Output the (X, Y) coordinate of the center of the cell containing the given text.  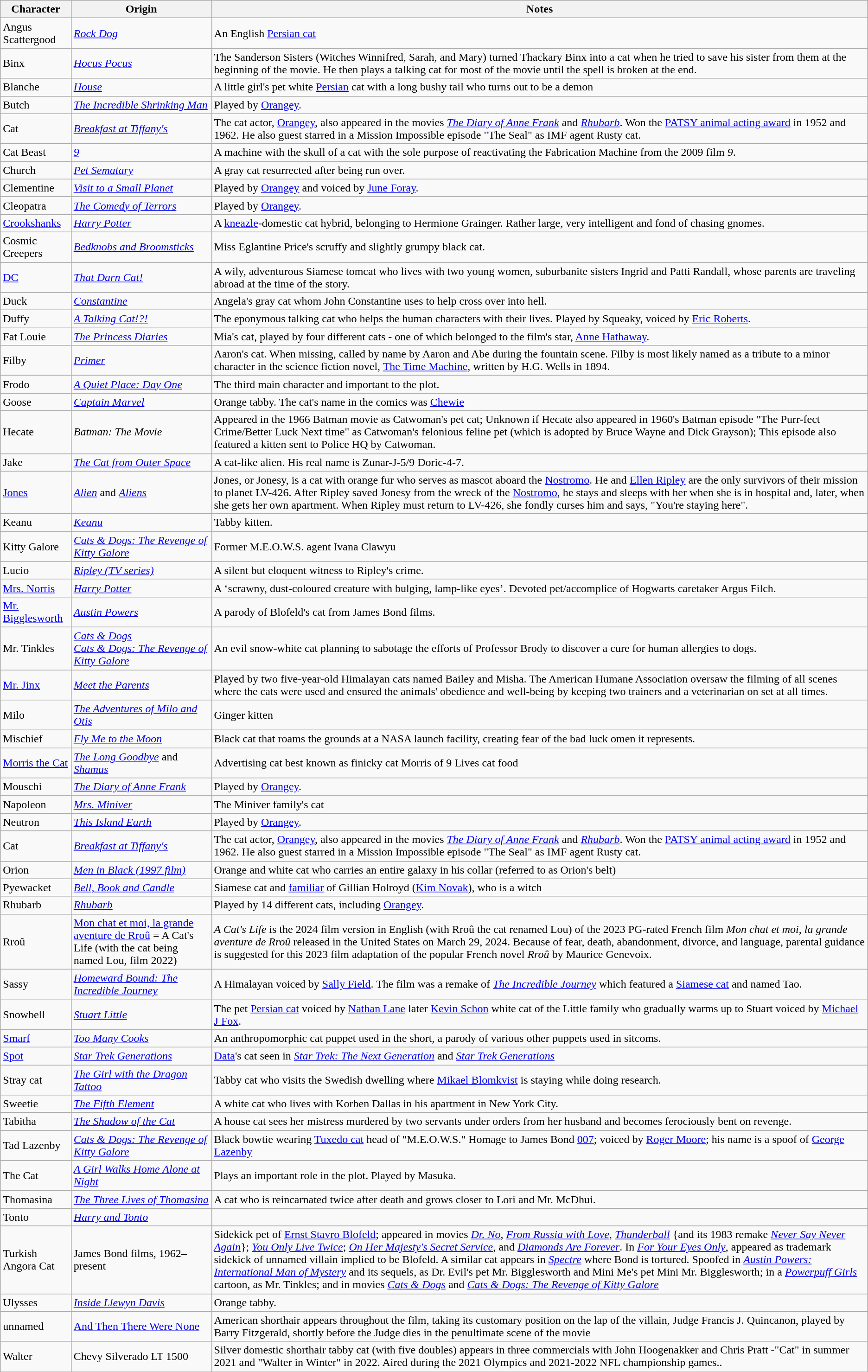
Tabby kitten. (540, 523)
Plays an important role in the plot. Played by Masuka. (540, 1176)
Ginger kitten (540, 715)
Former M.E.O.W.S. agent Ivana Clawyu (540, 546)
Mischief (36, 739)
Played by 14 different cats, including Orangey. (540, 905)
Jones (36, 492)
Austin Powers (141, 612)
Cat Beast (36, 153)
The Three Lives of Thomasina (141, 1200)
Mr. Jinx (36, 684)
The Long Goodbye and Shamus (141, 763)
A Quiet Place: Day One (141, 384)
Angela's gray cat whom John Constantine uses to help cross over into hell. (540, 301)
Black cat that roams the grounds at a NASA launch facility, creating fear of the bad luck omen it represents. (540, 739)
Orion (36, 870)
The Comedy of Terrors (141, 205)
Inside Llewyn Davis (141, 1302)
Filby (36, 361)
Thomasina (36, 1200)
Data's cat seen in Star Trek: The Next Generation and Star Trek Generations (540, 1056)
Fat Louie (36, 337)
Frodo (36, 384)
A Himalayan voiced by Sally Field. The film was a remake of The Incredible Journey which featured a Siamese cat and named Tao. (540, 984)
Tonto (36, 1217)
This Island Earth (141, 822)
Sweetie (36, 1104)
James Bond films, 1962–present (141, 1260)
Cats & DogsCats & Dogs: The Revenge of Kitty Galore (141, 648)
Captain Marvel (141, 402)
unnamed (36, 1326)
Alien and Aliens (141, 492)
Mouschi (36, 787)
Ripley (TV series) (141, 570)
The Incredible Shrinking Man (141, 105)
Primer (141, 361)
A Girl Walks Home Alone at Night (141, 1176)
The third main character and important to the plot. (540, 384)
Black bowtie wearing Tuxedo cat head of "M.E.O.W.S." Homage to James Bond 007; voiced by Roger Moore; his name is a spoof of George Lazenby (540, 1145)
Tabby cat who visits the Swedish dwelling where Mikael Blomkvist is staying while doing research. (540, 1079)
Homeward Bound: The Incredible Journey (141, 984)
That Darn Cat! (141, 277)
Men in Black (1997 film) (141, 870)
Ulysses (36, 1302)
Origin (141, 9)
And Then There Were None (141, 1326)
A little girl's pet white Persian cat with a long bushy tail who turns out to be a demon (540, 87)
Napoleon (36, 804)
Snowbell (36, 1015)
Batman: The Movie (141, 432)
Bedknobs and Broomsticks (141, 247)
Too Many Cooks (141, 1038)
Cleopatra (36, 205)
Morris the Cat (36, 763)
A kneazle-domestic cat hybrid, belonging to Hermione Grainger. Rather large, very intelligent and fond of chasing gnomes. (540, 223)
Sassy (36, 984)
Duck (36, 301)
Miss Eglantine Price's scruffy and slightly grumpy black cat. (540, 247)
A machine with the skull of a cat with the sole purpose of reactivating the Fabrication Machine from the 2009 film 9. (540, 153)
A cat-like alien. His real name is Zunar-J-5/9 Doric-4-7. (540, 462)
Kitty Galore (36, 546)
The Adventures of Milo and Otis (141, 715)
Lucio (36, 570)
Mon chat et moi, la grande aventure de Rroû = A Cat's Life (with the cat being named Lou, film 2022) (141, 941)
A house cat sees her mistress murdered by two servants under orders from her husband and becomes ferociously bent on revenge. (540, 1122)
Jake (36, 462)
Pet Sematary (141, 170)
Rroû (36, 941)
Mrs. Norris (36, 588)
The Cat (36, 1176)
Star Trek Generations (141, 1056)
Smarf (36, 1038)
Turkish Angora Cat (36, 1260)
An English Persian cat (540, 33)
Played by Orangey and voiced by June Foray. (540, 188)
Crookshanks (36, 223)
Orange and white cat who carries an entire galaxy in his collar (referred to as Orion's belt) (540, 870)
Angus Scattergood (36, 33)
The pet Persian cat voiced by Nathan Lane later Kevin Schon white cat of the Little family who gradually warms up to Stuart voiced by Michael J Fox. (540, 1015)
Neutron (36, 822)
Blanche (36, 87)
Pyewacket (36, 887)
Advertising cat best known as finicky cat Morris of 9 Lives cat food (540, 763)
Rock Dog (141, 33)
The Princess Diaries (141, 337)
Siamese cat and familiar of Gillian Holroyd (Kim Novak), who is a witch (540, 887)
Church (36, 170)
Stray cat (36, 1079)
The Cat from Outer Space (141, 462)
The Fifth Element (141, 1104)
A white cat who lives with Korben Dallas in his apartment in New York City. (540, 1104)
Duffy (36, 319)
The eponymous talking cat who helps the human characters with their lives. Played by Squeaky, voiced by Eric Roberts. (540, 319)
The Miniver family's cat (540, 804)
9 (141, 153)
Goose (36, 402)
Stuart Little (141, 1015)
Notes (540, 9)
Character (36, 9)
Hocus Pocus (141, 63)
Mr. Tinkles (36, 648)
A Talking Cat!?! (141, 319)
Fly Me to the Moon (141, 739)
The Shadow of the Cat (141, 1122)
Tad Lazenby (36, 1145)
Butch (36, 105)
Harry and Tonto (141, 1217)
A silent but eloquent witness to Ripley's crime. (540, 570)
Orange tabby. (540, 1302)
Mrs. Miniver (141, 804)
The Diary of Anne Frank (141, 787)
Milo (36, 715)
Binx (36, 63)
House (141, 87)
Bell, Book and Candle (141, 887)
Visit to a Small Planet (141, 188)
Meet the Parents (141, 684)
An anthropomorphic cat puppet used in the short, a parody of various other puppets used in sitcoms. (540, 1038)
A ‘scrawny, dust-coloured creature with bulging, lamp-like eyes’. Devoted pet/accomplice of Hogwarts caretaker Argus Filch. (540, 588)
Mia's cat, played by four different cats - one of which belonged to the film's star, Anne Hathaway. (540, 337)
Tabitha (36, 1122)
Clementine (36, 188)
DC (36, 277)
Spot (36, 1056)
A cat who is reincarnated twice after death and grows closer to Lori and Mr. McDhui. (540, 1200)
The Girl with the Dragon Tattoo (141, 1079)
Chevy Silverado LT 1500 (141, 1357)
An evil snow-white cat planning to sabotage the efforts of Professor Brody to discover a cure for human allergies to dogs. (540, 648)
Mr. Bigglesworth (36, 612)
Orange tabby. The cat's name in the comics was Chewie (540, 402)
Cosmic Creepers (36, 247)
A gray cat resurrected after being run over. (540, 170)
Hecate (36, 432)
A parody of Blofeld's cat from James Bond films. (540, 612)
Walter (36, 1357)
Constantine (141, 301)
